From the cell containing the given text, extract its center point as [X, Y] coordinate. 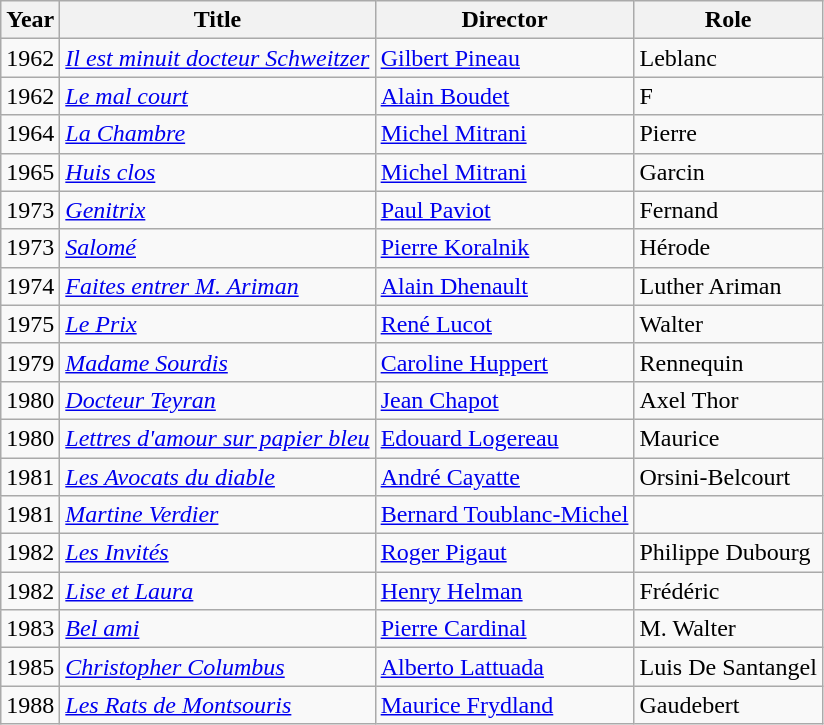
Caroline Huppert [504, 362]
Luther Ariman [728, 286]
Bel ami [218, 629]
1983 [30, 629]
Docteur Teyran [218, 400]
Pierre [728, 134]
Alberto Lattuada [504, 667]
Maurice [728, 438]
Pierre Koralnik [504, 248]
La Chambre [218, 134]
Axel Thor [728, 400]
1964 [30, 134]
Salomé [218, 248]
Lettres d'amour sur papier bleu [218, 438]
Maurice Frydland [504, 705]
1975 [30, 324]
Walter [728, 324]
Garcin [728, 172]
Le Prix [218, 324]
Rennequin [728, 362]
Luis De Santangel [728, 667]
Il est minuit docteur Schweitzer [218, 58]
Year [30, 20]
Genitrix [218, 210]
Martine Verdier [218, 515]
M. Walter [728, 629]
Madame Sourdis [218, 362]
Henry Helman [504, 591]
1985 [30, 667]
Jean Chapot [504, 400]
Faites entrer M. Ariman [218, 286]
Les Invités [218, 553]
1974 [30, 286]
1965 [30, 172]
Bernard Toublanc-Michel [504, 515]
Philippe Dubourg [728, 553]
Frédéric [728, 591]
Orsini-Belcourt [728, 477]
1988 [30, 705]
Hérode [728, 248]
Paul Paviot [504, 210]
1979 [30, 362]
Christopher Columbus [218, 667]
René Lucot [504, 324]
Gaudebert [728, 705]
Les Rats de Montsouris [218, 705]
Edouard Logereau [504, 438]
Alain Boudet [504, 96]
Title [218, 20]
Roger Pigaut [504, 553]
Lise et Laura [218, 591]
Pierre Cardinal [504, 629]
Role [728, 20]
Gilbert Pineau [504, 58]
Fernand [728, 210]
André Cayatte [504, 477]
Alain Dhenault [504, 286]
Huis clos [218, 172]
F [728, 96]
Le mal court [218, 96]
Leblanc [728, 58]
Director [504, 20]
Les Avocats du diable [218, 477]
